Provide the [X, Y] coordinate of the cell's center where the given text is located.  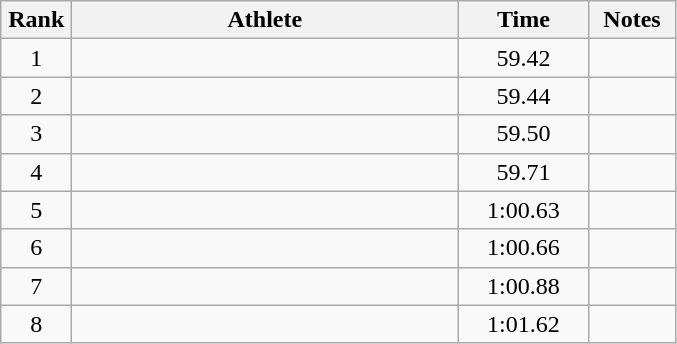
7 [36, 286]
1:01.62 [524, 324]
59.71 [524, 172]
1:00.88 [524, 286]
1:00.63 [524, 210]
2 [36, 96]
59.50 [524, 134]
Notes [632, 20]
6 [36, 248]
8 [36, 324]
4 [36, 172]
1 [36, 58]
1:00.66 [524, 248]
59.44 [524, 96]
59.42 [524, 58]
Rank [36, 20]
Athlete [265, 20]
5 [36, 210]
3 [36, 134]
Time [524, 20]
